Scan for the cell matching the given text and deliver its [X, Y] coordinate at center. 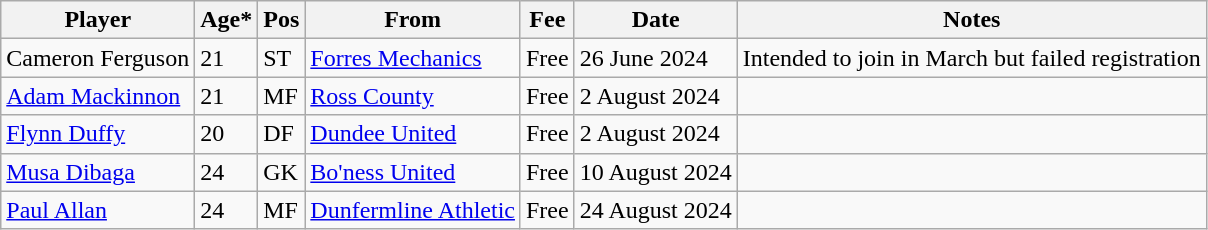
Player [98, 20]
GK [282, 172]
Age* [226, 20]
From [413, 20]
Paul Allan [98, 210]
Dundee United [413, 134]
10 August 2024 [656, 172]
Pos [282, 20]
Intended to join in March but failed registration [972, 58]
DF [282, 134]
20 [226, 134]
Cameron Ferguson [98, 58]
Ross County [413, 96]
Bo'ness United [413, 172]
Notes [972, 20]
Date [656, 20]
26 June 2024 [656, 58]
Adam Mackinnon [98, 96]
Flynn Duffy [98, 134]
24 August 2024 [656, 210]
Musa Dibaga [98, 172]
Forres Mechanics [413, 58]
Dunfermline Athletic [413, 210]
Fee [547, 20]
ST [282, 58]
